Pinpoint the cell where the given text exists, returning its (X, Y) midpoint coordinate. 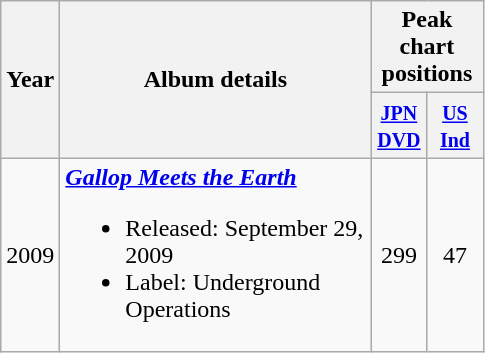
US Ind (455, 126)
Gallop Meets the EarthReleased: September 29, 2009Label: Underground Operations (216, 255)
Year (30, 80)
Peak chart positions (427, 47)
2009 (30, 255)
47 (455, 255)
JPNDVD (399, 126)
299 (399, 255)
Album details (216, 80)
